Provide the [X, Y] coordinate of the cell's center where the given text is located.  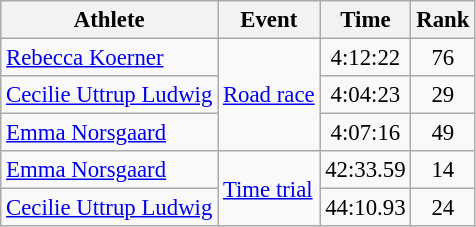
Event [269, 20]
44:10.93 [366, 208]
Road race [269, 96]
4:12:22 [366, 58]
Time trial [269, 188]
4:04:23 [366, 95]
4:07:16 [366, 133]
76 [443, 58]
24 [443, 208]
Rebecca Koerner [110, 58]
14 [443, 170]
29 [443, 95]
Rank [443, 20]
Athlete [110, 20]
Time [366, 20]
49 [443, 133]
42:33.59 [366, 170]
